Return the (X, Y) coordinate for the center point of the cell that contains the specified text.  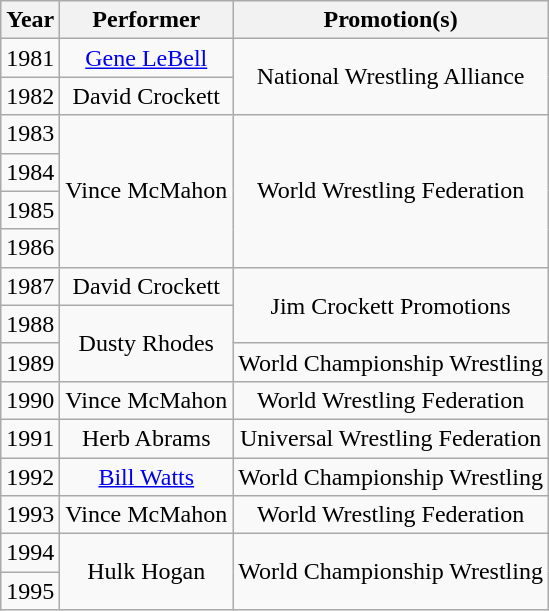
1990 (30, 400)
Hulk Hogan (146, 572)
1982 (30, 96)
National Wrestling Alliance (391, 77)
1985 (30, 210)
1987 (30, 286)
Bill Watts (146, 477)
1988 (30, 324)
1981 (30, 58)
1989 (30, 362)
Universal Wrestling Federation (391, 438)
1992 (30, 477)
Dusty Rhodes (146, 343)
Year (30, 20)
1994 (30, 553)
Gene LeBell (146, 58)
Performer (146, 20)
1983 (30, 134)
1986 (30, 248)
1995 (30, 591)
Promotion(s) (391, 20)
1993 (30, 515)
1984 (30, 172)
Jim Crockett Promotions (391, 305)
Herb Abrams (146, 438)
1991 (30, 438)
